Capture the cell that displays the provided text and extract its (x, y) central coordinate. 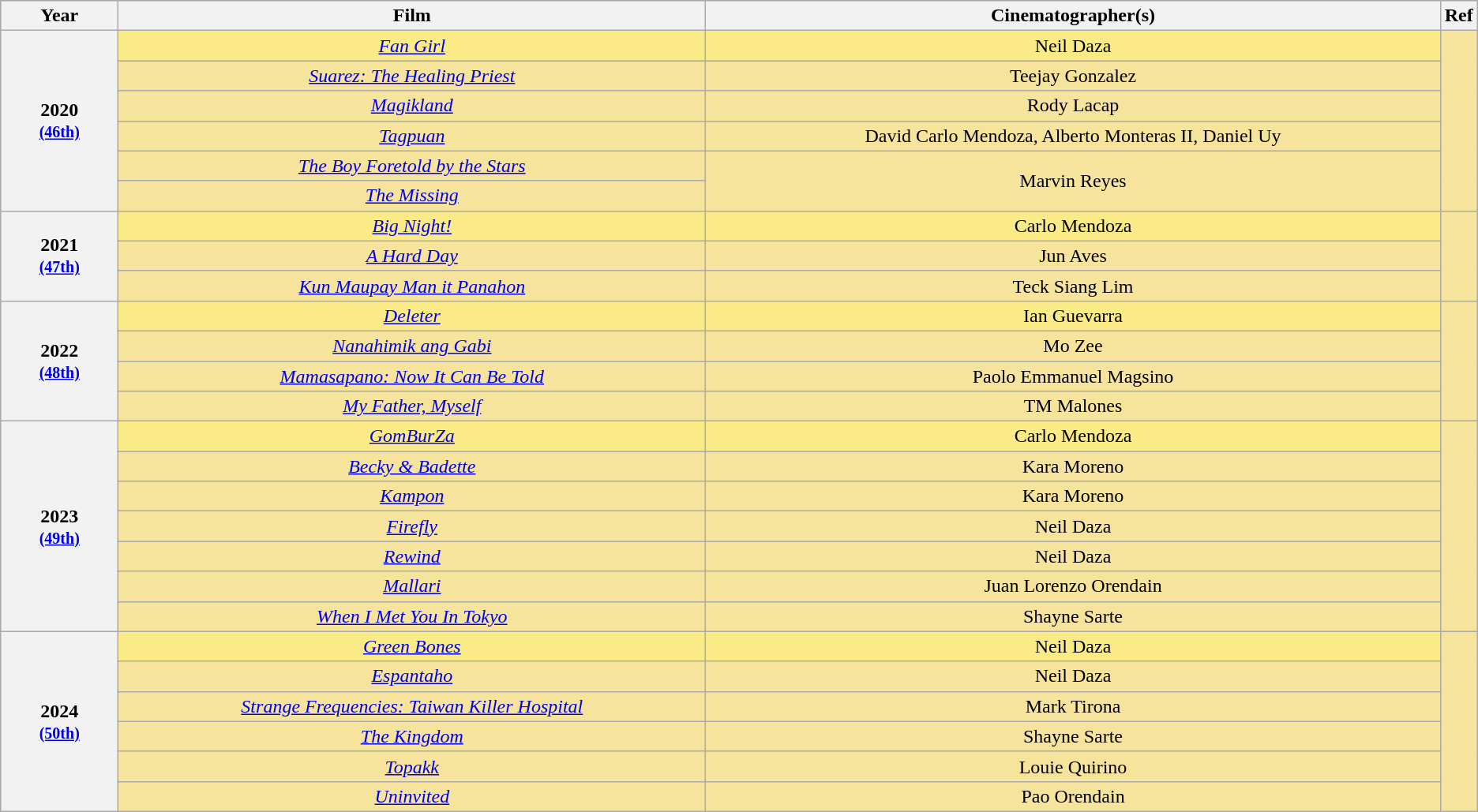
Marvin Reyes (1073, 181)
Mamasapano: Now It Can Be Told (412, 376)
Firefly (412, 526)
2023 (49th) (60, 526)
Big Night! (412, 226)
Suarez: The Healing Priest (412, 76)
Tagpuan (412, 136)
Jun Aves (1073, 256)
The Boy Foretold by the Stars (412, 166)
Strange Frequencies: Taiwan Killer Hospital (412, 706)
Uninvited (412, 796)
Juan Lorenzo Orendain (1073, 586)
2020 (46th) (60, 121)
Pao Orendain (1073, 796)
TM Malones (1073, 406)
A Hard Day (412, 256)
David Carlo Mendoza, Alberto Monteras II, Daniel Uy (1073, 136)
Year (60, 16)
Mark Tirona (1073, 706)
Rewind (412, 556)
Espantaho (412, 676)
The Kingdom (412, 736)
Green Bones (412, 646)
2024 (50th) (60, 721)
Becky & Badette (412, 466)
Deleter (412, 316)
Mo Zee (1073, 346)
Film (412, 16)
Teck Siang Lim (1073, 286)
Ref (1459, 16)
Cinematographer(s) (1073, 16)
My Father, Myself (412, 406)
2021 (47th) (60, 256)
2022 (48th) (60, 361)
Rody Lacap (1073, 106)
Mallari (412, 586)
When I Met You In Tokyo (412, 616)
Ian Guevarra (1073, 316)
Fan Girl (412, 46)
Magikland (412, 106)
The Missing (412, 196)
Topakk (412, 766)
Louie Quirino (1073, 766)
Kampon (412, 496)
GomBurZa (412, 436)
Kun Maupay Man it Panahon (412, 286)
Paolo Emmanuel Magsino (1073, 376)
Nanahimik ang Gabi (412, 346)
Teejay Gonzalez (1073, 76)
